Search for the cell housing the specified text and yield its (x, y) center coordinate. 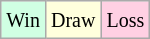
Win (24, 20)
Loss (126, 20)
Draw (72, 20)
